Scan for the cell matching the given text and deliver its [X, Y] coordinate at center. 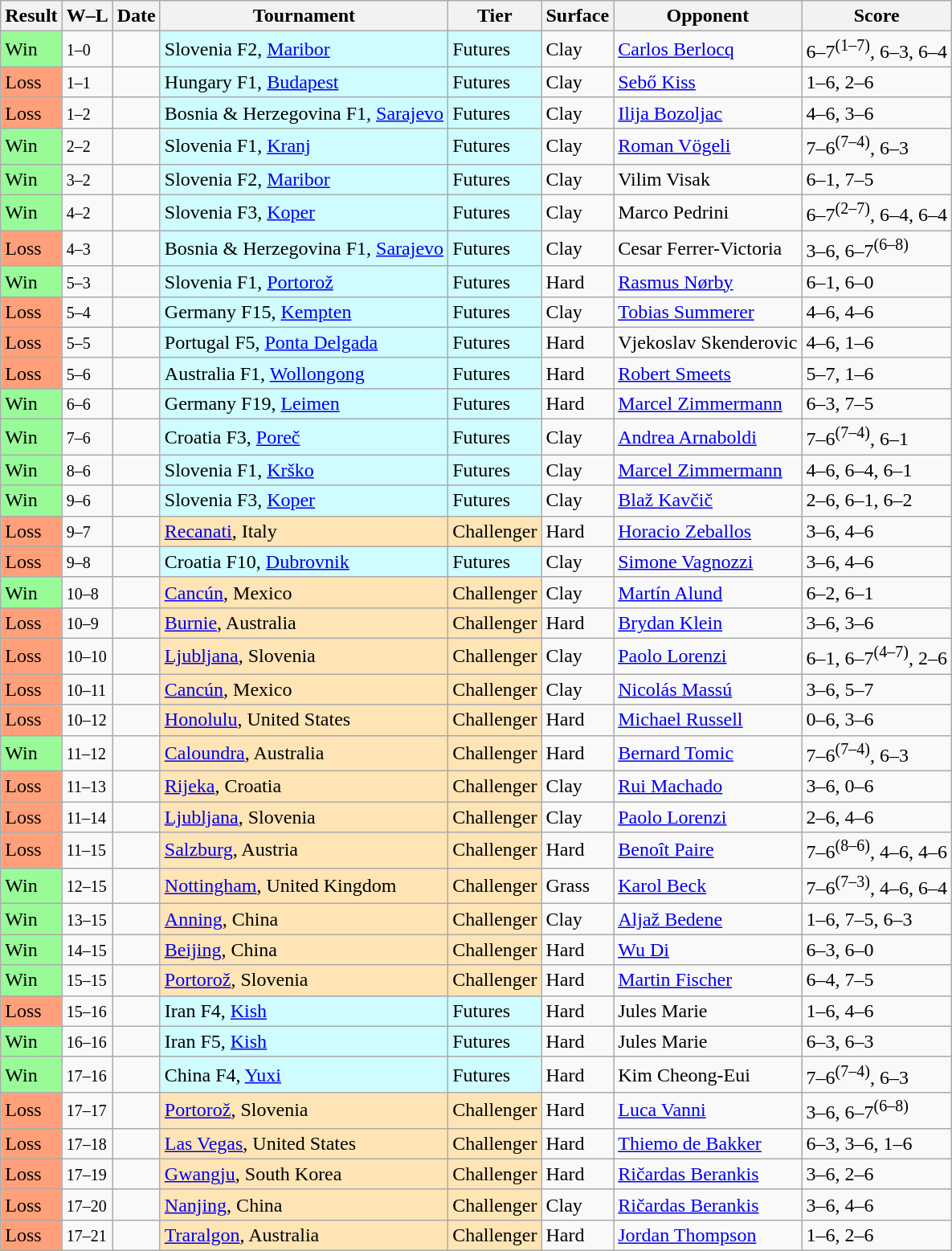
Robert Smeets [708, 373]
5–6 [87, 373]
Tier [495, 16]
16–16 [87, 1041]
8–6 [87, 470]
Ilija Bozoljac [708, 112]
Aljaž Bedene [708, 919]
4–6, 4–6 [876, 312]
3–2 [87, 179]
Sebő Kiss [708, 82]
Rui Machado [708, 787]
10–8 [87, 592]
Vilim Visak [708, 179]
Slovenia F1, Kranj [304, 146]
6–3, 3–6, 1–6 [876, 1143]
6–7(2–7), 6–4, 6–4 [876, 212]
Traralgon, Australia [304, 1236]
Gwangju, South Korea [304, 1174]
Brydan Klein [708, 623]
9–6 [87, 501]
13–15 [87, 919]
Croatia F3, Poreč [304, 437]
10–12 [87, 720]
Michael Russell [708, 720]
Hungary F1, Budapest [304, 82]
Salzburg, Austria [304, 850]
Benoît Paire [708, 850]
Germany F15, Kempten [304, 312]
15–16 [87, 1011]
Iran F4, Kish [304, 1011]
Martín Alund [708, 592]
Iran F5, Kish [304, 1041]
Thiemo de Bakker [708, 1143]
Rijeka, Croatia [304, 787]
Nicolás Massú [708, 689]
6–3, 6–0 [876, 950]
Result [31, 16]
Nanjing, China [304, 1204]
7–6(8–6), 4–6, 4–6 [876, 850]
Tournament [304, 16]
15–15 [87, 980]
Bernard Tomic [708, 754]
3–6, 5–7 [876, 689]
4–6, 1–6 [876, 342]
4–6, 6–4, 6–1 [876, 470]
17–17 [87, 1110]
5–3 [87, 281]
6–3, 6–3 [876, 1041]
Cesar Ferrer-Victoria [708, 249]
Luca Vanni [708, 1110]
17–21 [87, 1236]
17–18 [87, 1143]
6–7(1–7), 6–3, 6–4 [876, 50]
1–1 [87, 82]
9–7 [87, 531]
Anning, China [304, 919]
Martin Fischer [708, 980]
Croatia F10, Dubrovnik [304, 562]
11–12 [87, 754]
2–6, 6–1, 6–2 [876, 501]
7–6 [87, 437]
7–6(7–3), 4–6, 6–4 [876, 885]
Karol Beck [708, 885]
11–14 [87, 817]
Jordan Thompson [708, 1236]
Burnie, Australia [304, 623]
Wu Di [708, 950]
4–3 [87, 249]
Simone Vagnozzi [708, 562]
12–15 [87, 885]
Grass [578, 885]
6–1, 6–0 [876, 281]
14–15 [87, 950]
1–0 [87, 50]
Australia F1, Wollongong [304, 373]
Beijing, China [304, 950]
3–6, 0–6 [876, 787]
17–19 [87, 1174]
6–6 [87, 403]
Opponent [708, 16]
6–3, 7–5 [876, 403]
7–6(7–4), 6–1 [876, 437]
Andrea Arnaboldi [708, 437]
Recanati, Italy [304, 531]
3–6, 2–6 [876, 1174]
17–16 [87, 1075]
5–7, 1–6 [876, 373]
3–6, 3–6 [876, 623]
Rasmus Nørby [708, 281]
2–6, 4–6 [876, 817]
Carlos Berlocq [708, 50]
11–13 [87, 787]
6–4, 7–5 [876, 980]
Portugal F5, Ponta Delgada [304, 342]
6–1, 6–7(4–7), 2–6 [876, 656]
9–8 [87, 562]
China F4, Yuxi [304, 1075]
Date [137, 16]
Tobias Summerer [708, 312]
Surface [578, 16]
Slovenia F1, Portorož [304, 281]
Caloundra, Australia [304, 754]
Kim Cheong-Eui [708, 1075]
11–15 [87, 850]
Roman Vögeli [708, 146]
2–2 [87, 146]
Score [876, 16]
Marco Pedrini [708, 212]
Horacio Zeballos [708, 531]
1–2 [87, 112]
Slovenia F1, Krško [304, 470]
Blaž Kavčič [708, 501]
Honolulu, United States [304, 720]
17–20 [87, 1204]
5–5 [87, 342]
0–6, 3–6 [876, 720]
10–10 [87, 656]
1–6, 4–6 [876, 1011]
Las Vegas, United States [304, 1143]
6–2, 6–1 [876, 592]
1–6, 7–5, 6–3 [876, 919]
6–1, 7–5 [876, 179]
10–9 [87, 623]
5–4 [87, 312]
4–2 [87, 212]
Germany F19, Leimen [304, 403]
Vjekoslav Skenderovic [708, 342]
10–11 [87, 689]
W–L [87, 16]
4–6, 3–6 [876, 112]
Nottingham, United Kingdom [304, 885]
